Identify which cell holds the provided text, then report its (x, y) central coordinate. 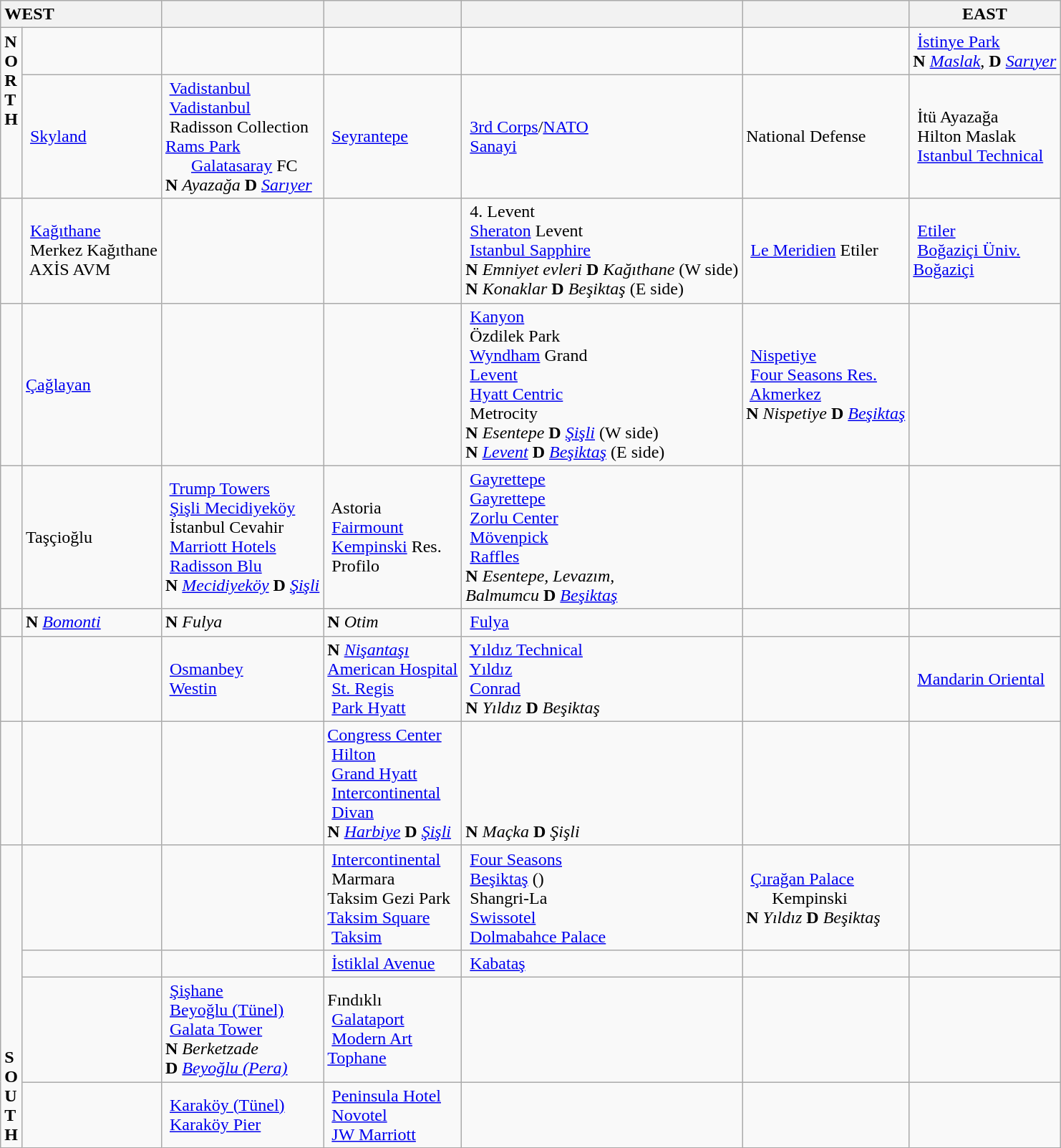
Peninsula Hotel Novotel JW Marriott (392, 1114)
Gayrettepe Gayrettepe Zorlu Center Mövenpick RafflesN Esentepe, Levazım,Balmumcu D Beşiktaş (602, 537)
Kanyon Özdilek Park Wyndham Grand Levent Hyatt Centric MetrocityN Esentepe D Şişli (W side)N Levent D Beşiktaş (E side) (602, 384)
Etiler Boğaziçi Üniv. Boğaziçi (985, 251)
Şişhane Beyoğlu (Tünel) Galata TowerN Berketzade D Beyoğlu (Pera) (242, 1029)
Yıldız Technical Yıldız ConradN Yıldız D Beşiktaş (602, 679)
Karaköy (Tünel) Karaköy Pier (242, 1114)
Seyrantepe (392, 136)
N Otim (392, 622)
Mandarin Oriental (985, 679)
SOUTH (11, 996)
N Bomonti (92, 622)
Fındıklı Galataport Modern Art Tophane (392, 1029)
Taşçioğlu (92, 537)
Kağıthane Merkez Kağıthane AXİS AVM (92, 251)
N Fulya (242, 622)
Astoria Fairmount Kempinski Res. Profilo (392, 537)
İstinye ParkN Maslak, D Sarıyer (985, 52)
N Nişantaşı American Hospital St. Regis Park Hyatt (392, 679)
Çırağan Palace KempinskiN Yıldız D Beşiktaş (826, 897)
WEST (82, 14)
Four Seasons Beşiktaş () Shangri-La Swissotel Dolmabahce Palace (602, 897)
Fulya (602, 622)
İstiklal Avenue (392, 963)
N Maçka D Şişli (602, 783)
4. Levent Sheraton Levent Istanbul SapphireN Emniyet evleri D Kağıthane (W side)N Konaklar D Beşiktaş (E side) (602, 251)
NORTH (11, 113)
Congress Center Hilton Grand Hyatt Intercontinental DivanN Harbiye D Şişli (392, 783)
Osmanbey Westin (242, 679)
Trump Towers Şişli Mecidiyeköy İstanbul Cevahir Marriott Hotels Radisson BluN Mecidiyeköy D Şişli (242, 537)
EAST (985, 14)
Vadistanbul Vadistanbul Radisson Collection Rams Park Galatasaray FCN Ayazağa D Sarıyer (242, 136)
İtü Ayazağa Hilton Maslak Istanbul Technical (985, 136)
Skyland (92, 136)
3rd Corps/NATO Sanayi (602, 136)
Kabataş (602, 963)
Çağlayan (92, 384)
Le Meridien Etiler (826, 251)
National Defense (826, 136)
Nispetiye Four Seasons Res. AkmerkezN Nispetiye D Beşiktaş (826, 384)
Intercontinental MarmaraTaksim Gezi ParkTaksim Square Taksim (392, 897)
